Provide the (x, y) coordinate of the cell's center where the given text is located.  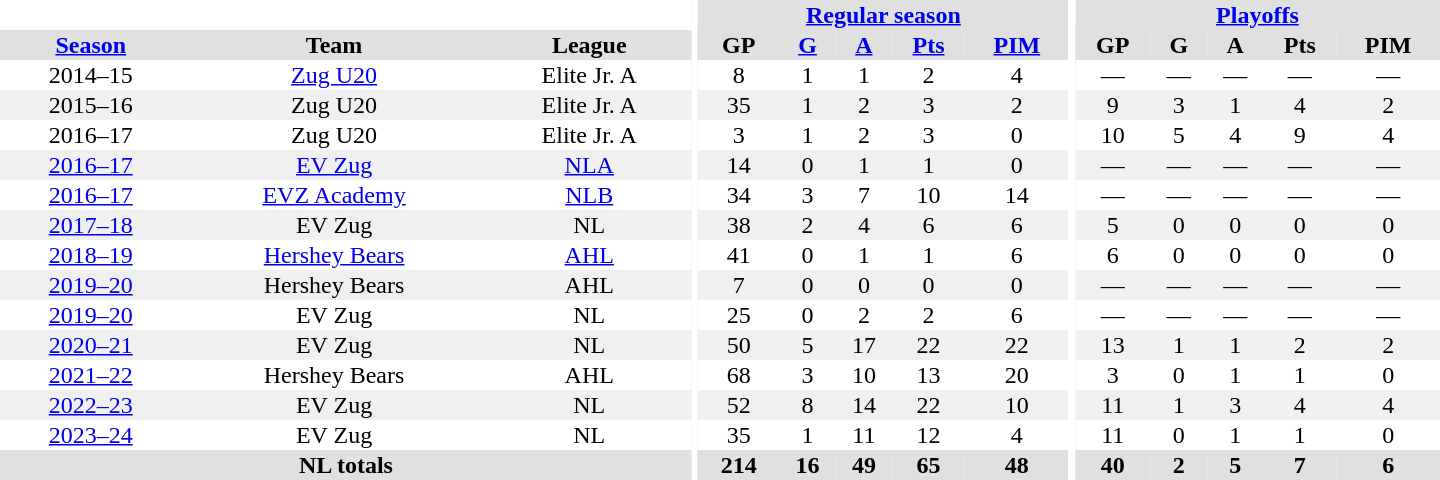
34 (738, 195)
Regular season (884, 15)
2015–16 (90, 105)
2022–23 (90, 405)
2017–18 (90, 225)
68 (738, 375)
NLA (590, 165)
41 (738, 255)
20 (1017, 375)
17 (864, 345)
Playoffs (1258, 15)
League (590, 45)
2021–22 (90, 375)
50 (738, 345)
214 (738, 465)
48 (1017, 465)
2014–15 (90, 75)
Season (90, 45)
52 (738, 405)
65 (928, 465)
38 (738, 225)
2023–24 (90, 435)
12 (928, 435)
2020–21 (90, 345)
40 (1113, 465)
EVZ Academy (334, 195)
16 (807, 465)
Team (334, 45)
NLB (590, 195)
49 (864, 465)
2018–19 (90, 255)
25 (738, 315)
NL totals (346, 465)
